Search for the cell housing the specified text and yield its (X, Y) center coordinate. 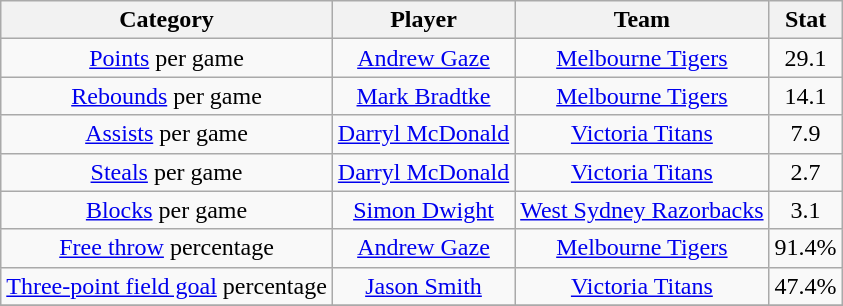
Mark Bradtke (423, 96)
Jason Smith (423, 286)
3.1 (806, 210)
Blocks per game (167, 210)
47.4% (806, 286)
Rebounds per game (167, 96)
Player (423, 20)
7.9 (806, 134)
29.1 (806, 58)
Stat (806, 20)
Three-point field goal percentage (167, 286)
14.1 (806, 96)
Simon Dwight (423, 210)
Assists per game (167, 134)
Category (167, 20)
West Sydney Razorbacks (642, 210)
91.4% (806, 248)
Points per game (167, 58)
Free throw percentage (167, 248)
Steals per game (167, 172)
2.7 (806, 172)
Team (642, 20)
